Locate the cell with the specified text and output its [x, y] center coordinate. 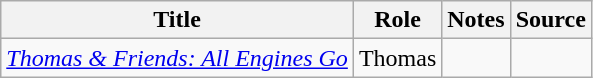
Title [178, 20]
Notes [476, 20]
Thomas [397, 58]
Source [550, 20]
Role [397, 20]
Thomas & Friends: All Engines Go [178, 58]
